Extract the [X, Y] coordinate from the center of the cell holding the provided text.  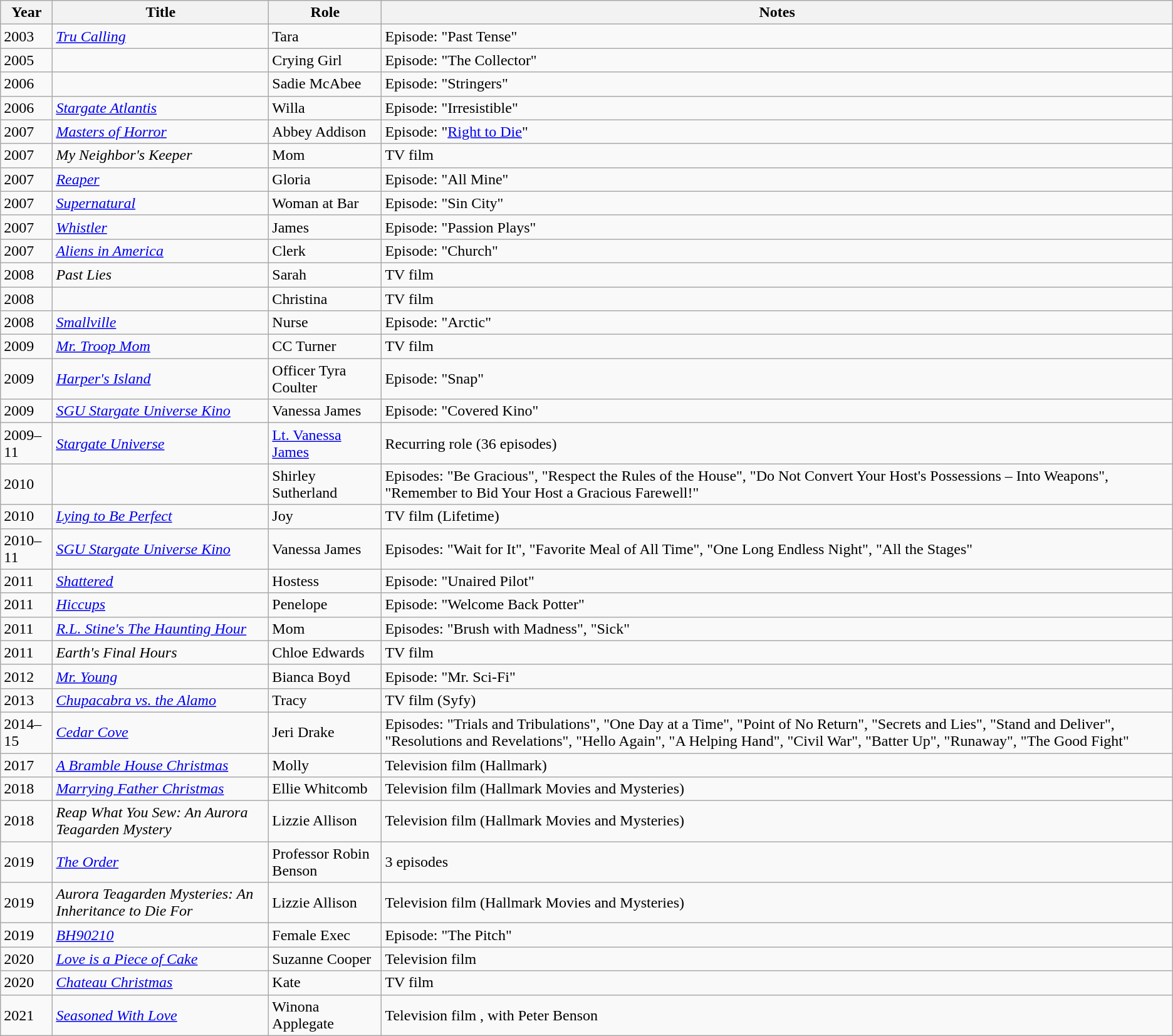
Seasoned With Love [160, 1015]
Suzanne Cooper [325, 959]
Woman at Bar [325, 203]
Stargate Universe [160, 444]
Crying Girl [325, 60]
Episode: "Past Tense" [777, 36]
Title [160, 13]
Sadie McAbee [325, 84]
Clerk [325, 251]
Ellie Whitcomb [325, 789]
Hiccups [160, 605]
My Neighbor's Keeper [160, 155]
Episode: "Stringers" [777, 84]
Bianca Boyd [325, 676]
Episode: "Welcome Back Potter" [777, 605]
Episode: "Passion Plays" [777, 227]
Molly [325, 765]
R.L. Stine's The Haunting Hour [160, 629]
Lt. Vanessa James [325, 444]
TV film (Lifetime) [777, 516]
Stargate Atlantis [160, 108]
Episode: "All Mine" [777, 179]
Episode: "The Collector" [777, 60]
Television film , with Peter Benson [777, 1015]
Episode: "Covered Kino" [777, 411]
2009–11 [26, 444]
Officer Tyra Coulter [325, 379]
Tru Calling [160, 36]
Sarah [325, 275]
Hostess [325, 581]
2012 [26, 676]
2010–11 [26, 549]
Shirley Sutherland [325, 484]
Role [325, 13]
Mr. Young [160, 676]
2021 [26, 1015]
Lying to Be Perfect [160, 516]
Christina [325, 299]
Supernatural [160, 203]
Chateau Christmas [160, 983]
TV film (Syfy) [777, 700]
2014–15 [26, 732]
Episode: "Right to Die" [777, 132]
A Bramble House Christmas [160, 765]
Winona Applegate [325, 1015]
Episode: "Unaired Pilot" [777, 581]
Television film [777, 959]
Willa [325, 108]
Professor Robin Benson [325, 862]
Episode: "The Pitch" [777, 935]
Penelope [325, 605]
Recurring role (36 episodes) [777, 444]
Cedar Cove [160, 732]
Kate [325, 983]
Marrying Father Christmas [160, 789]
Episode: "Church" [777, 251]
Episode: "Irresistible" [777, 108]
CC Turner [325, 347]
Reap What You Sew: An Aurora Teagarden Mystery [160, 821]
James [325, 227]
Nurse [325, 323]
Episode: "Sin City" [777, 203]
The Order [160, 862]
Year [26, 13]
Aliens in America [160, 251]
2005 [26, 60]
Gloria [325, 179]
Episode: "Snap" [777, 379]
Joy [325, 516]
2017 [26, 765]
Masters of Horror [160, 132]
Female Exec [325, 935]
3 episodes [777, 862]
Notes [777, 13]
Reaper [160, 179]
BH90210 [160, 935]
Mr. Troop Mom [160, 347]
Earth's Final Hours [160, 652]
Episode: "Mr. Sci-Fi" [777, 676]
Abbey Addison [325, 132]
Aurora Teagarden Mysteries: An Inheritance to Die For [160, 903]
Episodes: "Wait for It", "Favorite Meal of All Time", "One Long Endless Night", "All the Stages" [777, 549]
Episode: "Arctic" [777, 323]
Episodes: "Brush with Madness", "Sick" [777, 629]
Shattered [160, 581]
Tracy [325, 700]
Smallville [160, 323]
Harper's Island [160, 379]
Whistler [160, 227]
Television film (Hallmark) [777, 765]
2003 [26, 36]
Chloe Edwards [325, 652]
Past Lies [160, 275]
Tara [325, 36]
Jeri Drake [325, 732]
Chupacabra vs. the Alamo [160, 700]
2013 [26, 700]
Love is a Piece of Cake [160, 959]
